Locate the cell with the specified text and output its (X, Y) center coordinate. 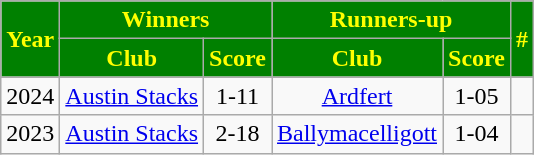
Year (30, 39)
Runners-up (392, 20)
2024 (30, 96)
2-18 (238, 134)
1-04 (477, 134)
2023 (30, 134)
# (522, 39)
Ballymacelligott (358, 134)
Winners (166, 20)
1-11 (238, 96)
Ardfert (358, 96)
1-05 (477, 96)
